Pinpoint the cell where the given text exists, returning its [x, y] midpoint coordinate. 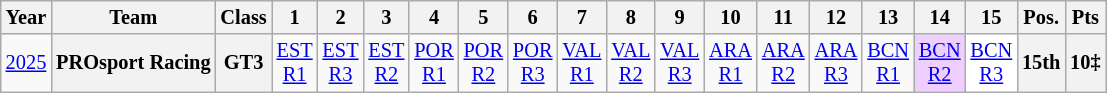
15 [991, 17]
7 [582, 17]
ARAR3 [836, 63]
Pos. [1041, 17]
3 [386, 17]
Year [26, 17]
6 [532, 17]
15th [1041, 63]
Class [243, 17]
ESTR1 [295, 63]
VALR2 [630, 63]
PORR3 [532, 63]
ARAR1 [730, 63]
5 [484, 17]
2025 [26, 63]
2 [341, 17]
ARAR2 [784, 63]
14 [940, 17]
9 [680, 17]
Pts [1085, 17]
11 [784, 17]
10 [730, 17]
PROsport Racing [133, 63]
4 [434, 17]
10‡ [1085, 63]
13 [888, 17]
GT3 [243, 63]
VALR3 [680, 63]
1 [295, 17]
Team [133, 17]
BCNR1 [888, 63]
12 [836, 17]
BCNR3 [991, 63]
PORR2 [484, 63]
ESTR2 [386, 63]
8 [630, 17]
ESTR3 [341, 63]
PORR1 [434, 63]
VALR1 [582, 63]
BCNR2 [940, 63]
